From the cell containing the given text, extract its center point as [X, Y] coordinate. 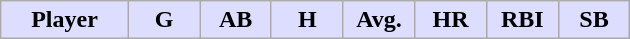
HR [451, 20]
H [307, 20]
AB [236, 20]
G [164, 20]
Avg. [379, 20]
Player [64, 20]
RBI [522, 20]
SB [594, 20]
